Locate the cell with the specified text and output its [x, y] center coordinate. 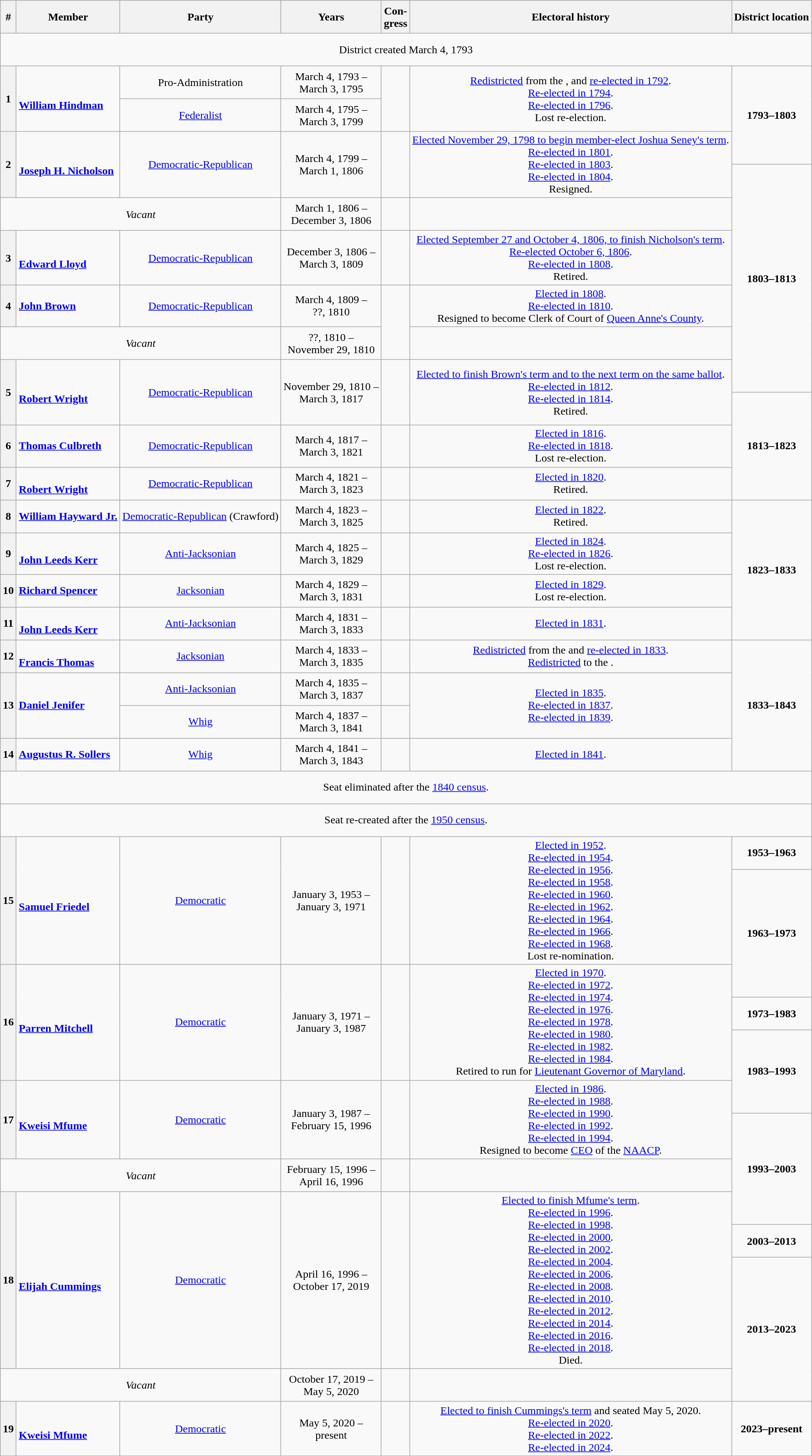
10 [8, 591]
March 4, 1795 –March 3, 1799 [331, 115]
Years [331, 17]
Redistricted from the , and re-elected in 1792.Re-elected in 1794.Re-elected in 1796.Lost re-election. [570, 99]
1833–1843 [772, 705]
Richard Spencer [68, 591]
1993–2003 [772, 1169]
18 [8, 1280]
1803–1813 [772, 279]
Joseph H. Nicholson [68, 165]
March 4, 1833 –March 3, 1835 [331, 656]
January 3, 1953 –January 3, 1971 [331, 900]
5 [8, 392]
2003–2013 [772, 1241]
7 [8, 483]
April 16, 1996 –October 17, 2019 [331, 1280]
October 17, 2019 –May 5, 2020 [331, 1385]
Seat eliminated after the 1840 census. [406, 787]
Elected in 1824.Re-elected in 1826.Lost re-election. [570, 553]
Elected in 1829.Lost re-election. [570, 591]
Augustus R. Sollers [68, 755]
Elected to finish Cummings's term and seated May 5, 2020.Re-elected in 2020.Re-elected in 2022.Re-elected in 2024. [570, 1428]
Elected in 1816.Re-elected in 1818.Lost re-election. [570, 446]
14 [8, 755]
Seat re-created after the 1950 census. [406, 820]
Member [68, 17]
1963–1973 [772, 933]
March 1, 1806 –December 3, 1806 [331, 214]
Elected in 1835.Re-elected in 1837.Re-elected in 1839. [570, 705]
1973–1983 [772, 1014]
6 [8, 446]
19 [8, 1428]
January 3, 1987 –February 15, 1996 [331, 1120]
1793–1803 [772, 115]
13 [8, 705]
Elected in 1808.Re-elected in 1810.Resigned to become Clerk of Court of Queen Anne's County. [570, 306]
November 29, 1810 –March 3, 1817 [331, 392]
March 4, 1835 –March 3, 1837 [331, 689]
Pro-Administration [201, 82]
John Brown [68, 306]
Democratic-Republican (Crawford) [201, 516]
Samuel Friedel [68, 900]
Elected in 1986.Re-elected in 1988.Re-elected in 1990.Re-elected in 1992.Re-elected in 1994.Resigned to become CEO of the NAACP. [570, 1120]
Edward Lloyd [68, 258]
March 4, 1799 –March 1, 1806 [331, 165]
District location [772, 17]
Redistricted from the and re-elected in 1833. Redistricted to the . [570, 656]
15 [8, 900]
February 15, 1996 –April 16, 1996 [331, 1175]
Francis Thomas [68, 656]
4 [8, 306]
# [8, 17]
16 [8, 1022]
Parren Mitchell [68, 1022]
??, 1810 –November 29, 1810 [331, 343]
2023–present [772, 1428]
March 4, 1829 –March 3, 1831 [331, 591]
May 5, 2020 –present [331, 1428]
March 4, 1831 –March 3, 1833 [331, 624]
17 [8, 1120]
Con-gress [396, 17]
1983–1993 [772, 1071]
District created March 4, 1793 [406, 50]
Thomas Culbreth [68, 446]
1 [8, 99]
March 4, 1809 –??, 1810 [331, 306]
March 4, 1841 –March 3, 1843 [331, 755]
March 4, 1823 –March 3, 1825 [331, 516]
March 4, 1825 –March 3, 1829 [331, 553]
Elected September 27 and October 4, 1806, to finish Nicholson's term.Re-elected October 6, 1806.Re-elected in 1808.Retired. [570, 258]
March 4, 1837 –March 3, 1841 [331, 722]
1953–1963 [772, 853]
8 [8, 516]
12 [8, 656]
3 [8, 258]
1823–1833 [772, 570]
Elected in 1822.Retired. [570, 516]
Elected to finish Brown's term and to the next term on the same ballot.Re-elected in 1812.Re-elected in 1814.Retired. [570, 392]
January 3, 1971 –January 3, 1987 [331, 1022]
Elected in 1841. [570, 755]
Federalist [201, 115]
2013–2023 [772, 1329]
11 [8, 624]
William Hindman [68, 99]
December 3, 1806 –March 3, 1809 [331, 258]
Electoral history [570, 17]
Elected November 29, 1798 to begin member-elect Joshua Seney's term.Re-elected in 1801.Re-elected in 1803.Re-elected in 1804.Resigned. [570, 165]
March 4, 1793 –March 3, 1795 [331, 82]
March 4, 1817 –March 3, 1821 [331, 446]
William Hayward Jr. [68, 516]
Party [201, 17]
Elected in 1820.Retired. [570, 483]
Elijah Cummings [68, 1280]
Daniel Jenifer [68, 705]
March 4, 1821 –March 3, 1823 [331, 483]
2 [8, 165]
1813–1823 [772, 446]
Elected in 1831. [570, 624]
9 [8, 553]
